Identify which cell holds the provided text, then report its (X, Y) central coordinate. 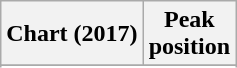
Chart (2017) (72, 34)
Peak position (189, 34)
